Determine the [x, y] coordinate at the center of the cell enclosing the given text.  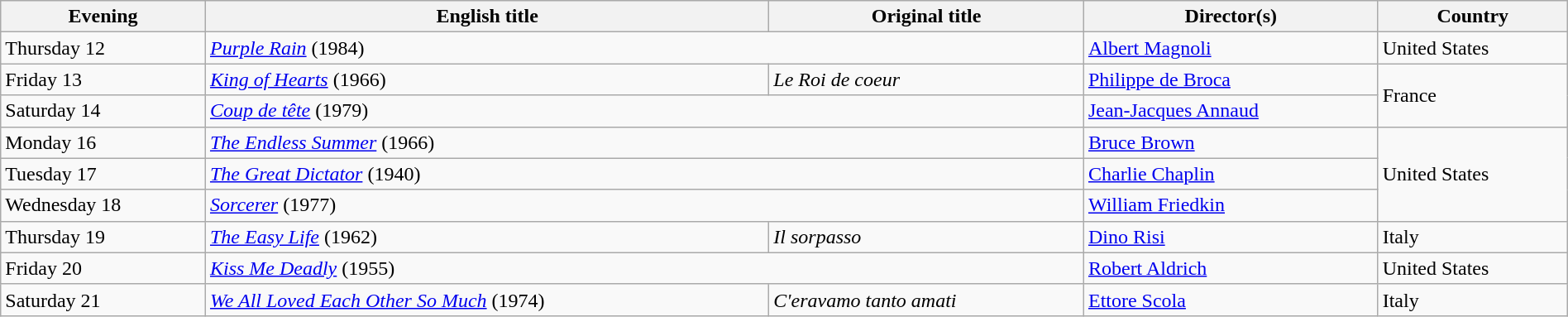
The Easy Life (1962) [486, 237]
Wednesday 18 [103, 205]
Bruce Brown [1231, 142]
Saturday 14 [103, 111]
The Great Dictator (1940) [644, 174]
Charlie Chaplin [1231, 174]
Evening [103, 17]
Original title [926, 17]
France [1472, 95]
Ettore Scola [1231, 300]
Coup de tête (1979) [644, 111]
King of Hearts (1966) [486, 79]
The Endless Summer (1966) [644, 142]
Friday 20 [103, 268]
Friday 13 [103, 79]
Kiss Me Deadly (1955) [644, 268]
C'eravamo tanto amati [926, 300]
William Friedkin [1231, 205]
Philippe de Broca [1231, 79]
Albert Magnoli [1231, 48]
Il sorpasso [926, 237]
Saturday 21 [103, 300]
Jean-Jacques Annaud [1231, 111]
Tuesday 17 [103, 174]
Thursday 19 [103, 237]
Purple Rain (1984) [644, 48]
English title [486, 17]
Country [1472, 17]
Robert Aldrich [1231, 268]
Le Roi de coeur [926, 79]
Thursday 12 [103, 48]
Dino Risi [1231, 237]
Sorcerer (1977) [644, 205]
We All Loved Each Other So Much (1974) [486, 300]
Director(s) [1231, 17]
Monday 16 [103, 142]
